Extract the [x, y] coordinate from the center of the cell holding the provided text.  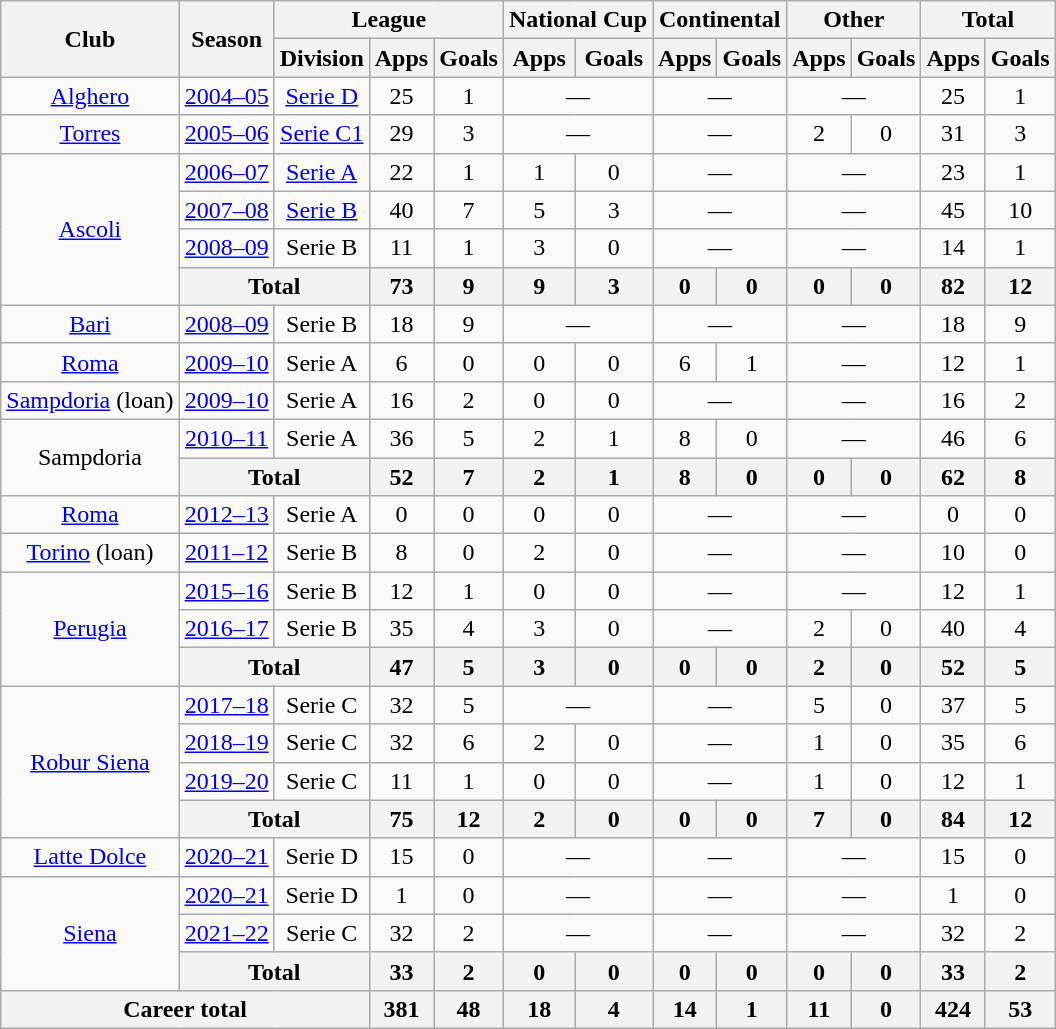
2015–16 [226, 591]
Siena [90, 933]
75 [401, 819]
National Cup [578, 20]
84 [953, 819]
22 [401, 172]
Club [90, 39]
2012–13 [226, 515]
47 [401, 667]
Division [322, 58]
2006–07 [226, 172]
23 [953, 172]
2007–08 [226, 210]
2016–17 [226, 629]
2019–20 [226, 781]
2010–11 [226, 438]
2005–06 [226, 134]
2004–05 [226, 96]
2011–12 [226, 553]
2021–22 [226, 933]
Ascoli [90, 229]
424 [953, 1009]
48 [469, 1009]
29 [401, 134]
Season [226, 39]
62 [953, 477]
73 [401, 286]
Robur Siena [90, 762]
Perugia [90, 629]
Torres [90, 134]
Latte Dolce [90, 857]
Other [854, 20]
Sampdoria (loan) [90, 400]
Career total [186, 1009]
82 [953, 286]
381 [401, 1009]
2017–18 [226, 705]
Sampdoria [90, 457]
League [388, 20]
46 [953, 438]
45 [953, 210]
Continental [720, 20]
2018–19 [226, 743]
36 [401, 438]
Alghero [90, 96]
31 [953, 134]
Serie C1 [322, 134]
37 [953, 705]
Bari [90, 324]
Torino (loan) [90, 553]
53 [1020, 1009]
